Scan for the cell matching the given text and deliver its [X, Y] coordinate at center. 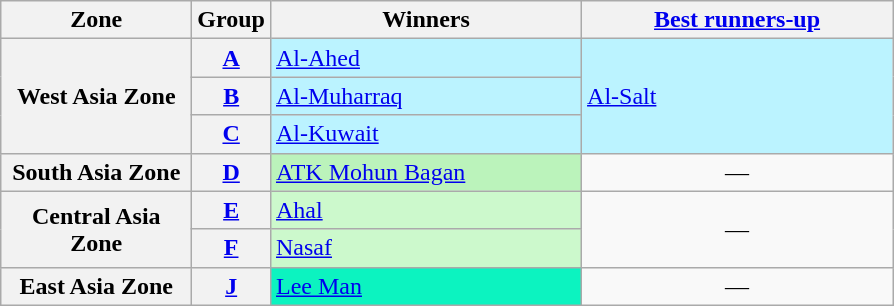
Al-Kuwait [426, 134]
Al-Salt [738, 96]
Lee Man [426, 286]
Al-Muharraq [426, 96]
Al-Ahed [426, 58]
D [232, 172]
Nasaf [426, 248]
Ahal [426, 210]
F [232, 248]
J [232, 286]
Best runners-up [738, 20]
South Asia Zone [96, 172]
A [232, 58]
C [232, 134]
Central Asia Zone [96, 229]
E [232, 210]
Zone [96, 20]
East Asia Zone [96, 286]
B [232, 96]
Group [232, 20]
ATK Mohun Bagan [426, 172]
West Asia Zone [96, 96]
Winners [426, 20]
